Return the (X, Y) coordinate for the center point of the cell that contains the specified text.  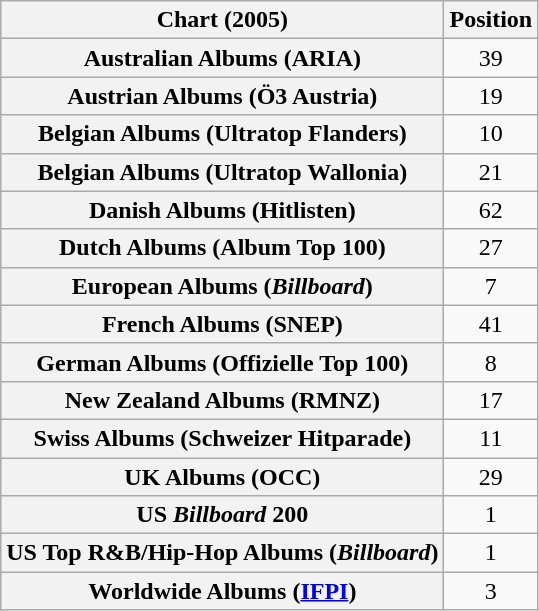
European Albums (Billboard) (222, 286)
New Zealand Albums (RMNZ) (222, 400)
21 (491, 172)
27 (491, 248)
41 (491, 324)
Position (491, 20)
8 (491, 362)
Danish Albums (Hitlisten) (222, 210)
Swiss Albums (Schweizer Hitparade) (222, 438)
German Albums (Offizielle Top 100) (222, 362)
19 (491, 96)
39 (491, 58)
French Albums (SNEP) (222, 324)
UK Albums (OCC) (222, 477)
US Billboard 200 (222, 515)
Austrian Albums (Ö3 Austria) (222, 96)
62 (491, 210)
Belgian Albums (Ultratop Flanders) (222, 134)
Chart (2005) (222, 20)
US Top R&B/Hip-Hop Albums (Billboard) (222, 553)
Belgian Albums (Ultratop Wallonia) (222, 172)
10 (491, 134)
Australian Albums (ARIA) (222, 58)
3 (491, 591)
Worldwide Albums (IFPI) (222, 591)
7 (491, 286)
11 (491, 438)
17 (491, 400)
Dutch Albums (Album Top 100) (222, 248)
29 (491, 477)
